Extract the [X, Y] coordinate from the center of the cell holding the provided text.  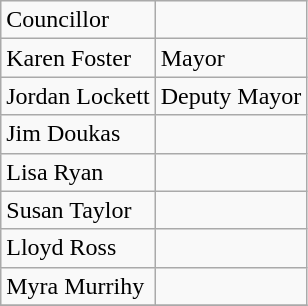
Lisa Ryan [78, 172]
Jordan Lockett [78, 96]
Susan Taylor [78, 210]
Mayor [231, 58]
Myra Murrihy [78, 286]
Karen Foster [78, 58]
Councillor [78, 20]
Lloyd Ross [78, 248]
Jim Doukas [78, 134]
Deputy Mayor [231, 96]
